Provide the [x, y] coordinate of the cell's center where the given text is located.  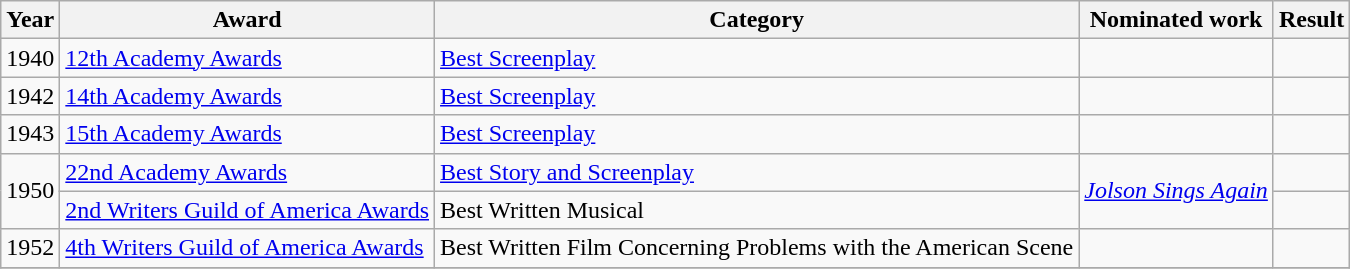
Category [757, 20]
14th Academy Awards [248, 96]
Award [248, 20]
Best Written Musical [757, 210]
2nd Writers Guild of America Awards [248, 210]
1942 [30, 96]
Best Written Film Concerning Problems with the American Scene [757, 248]
1943 [30, 134]
4th Writers Guild of America Awards [248, 248]
Jolson Sings Again [1176, 191]
12th Academy Awards [248, 58]
Result [1311, 20]
15th Academy Awards [248, 134]
22nd Academy Awards [248, 172]
Nominated work [1176, 20]
Best Story and Screenplay [757, 172]
Year [30, 20]
1940 [30, 58]
1952 [30, 248]
1950 [30, 191]
